Identify which cell holds the provided text, then report its [x, y] central coordinate. 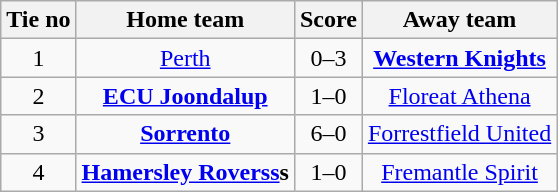
Home team [185, 20]
Western Knights [459, 58]
3 [38, 134]
6–0 [328, 134]
0–3 [328, 58]
Sorrento [185, 134]
1 [38, 58]
ECU Joondalup [185, 96]
4 [38, 172]
2 [38, 96]
Tie no [38, 20]
Fremantle Spirit [459, 172]
Hamersley Roversss [185, 172]
Away team [459, 20]
Score [328, 20]
Perth [185, 58]
Floreat Athena [459, 96]
Forrestfield United [459, 134]
